From the cell containing the given text, extract its center point as (X, Y) coordinate. 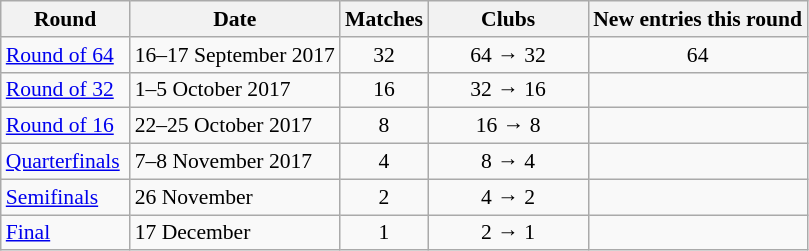
32 → 16 (508, 90)
16–17 September 2017 (235, 55)
26 November (235, 197)
Matches (384, 19)
17 December (235, 233)
2 (384, 197)
64 (698, 55)
Semifinals (66, 197)
Round of 64 (66, 55)
Round (66, 19)
64 → 32 (508, 55)
16 → 8 (508, 126)
Quarterfinals (66, 162)
New entries this round (698, 19)
Round of 32 (66, 90)
Clubs (508, 19)
22–25 October 2017 (235, 126)
1 (384, 233)
Round of 16 (66, 126)
8 → 4 (508, 162)
1–5 October 2017 (235, 90)
Date (235, 19)
16 (384, 90)
32 (384, 55)
2 → 1 (508, 233)
7–8 November 2017 (235, 162)
4 (384, 162)
8 (384, 126)
Final (66, 233)
4 → 2 (508, 197)
